Extract the [x, y] coordinate from the center of the cell holding the provided text.  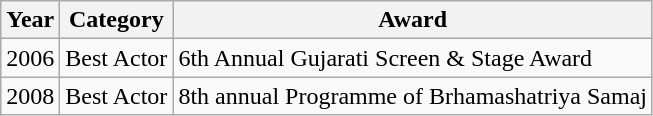
2008 [30, 96]
8th annual Programme of Brhamashatriya Samaj [413, 96]
Category [116, 20]
6th Annual Gujarati Screen & Stage Award [413, 58]
2006 [30, 58]
Award [413, 20]
Year [30, 20]
